Find where the given text appears and provide that cell's center as (X, Y) coordinate. 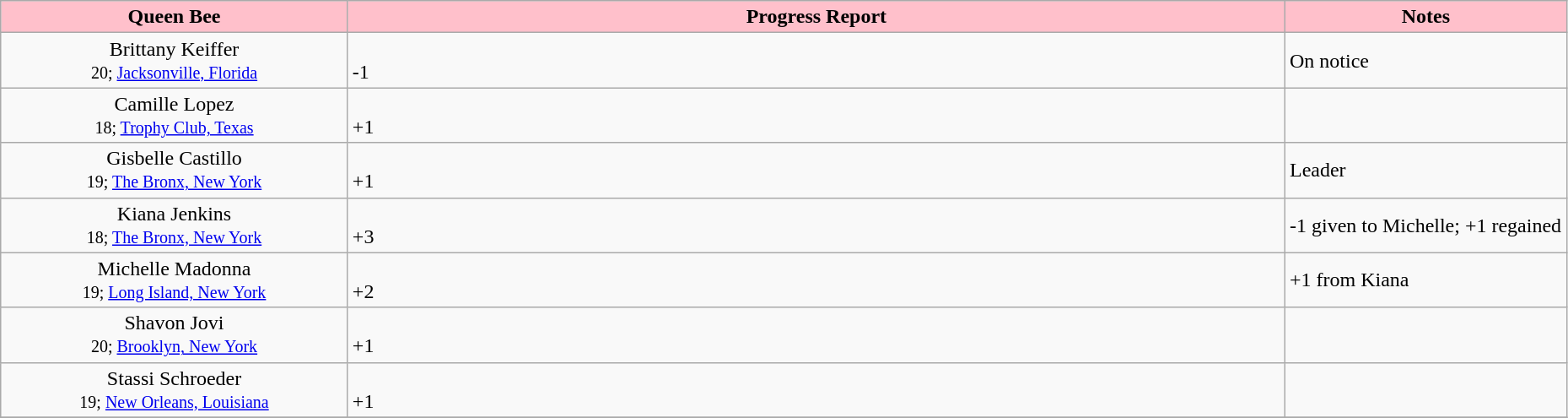
-1 given to Michelle; +1 regained (1425, 225)
+2 (816, 280)
Progress Report (816, 17)
Queen Bee (175, 17)
Kiana Jenkins18; The Bronx, New York (175, 225)
Michelle Madonna19; Long Island, New York (175, 280)
Stassi Schroeder19; New Orleans, Louisiana (175, 390)
Shavon Jovi20; Brooklyn, New York (175, 334)
+3 (816, 225)
-1 (816, 61)
+1 from Kiana (1425, 280)
Leader (1425, 171)
On notice (1425, 61)
Notes (1425, 17)
Brittany Keiffer20; Jacksonville, Florida (175, 61)
Camille Lopez18; Trophy Club, Texas (175, 115)
Gisbelle Castillo19; The Bronx, New York (175, 171)
